Find where the given text appears and provide that cell's center as (x, y) coordinate. 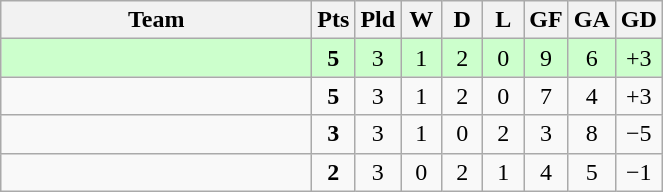
W (422, 20)
GD (638, 20)
GA (592, 20)
GF (546, 20)
Pld (378, 20)
−1 (638, 172)
−5 (638, 134)
7 (546, 96)
6 (592, 58)
Pts (334, 20)
L (504, 20)
8 (592, 134)
Team (156, 20)
D (462, 20)
9 (546, 58)
